Provide the [x, y] coordinate of the cell's center where the given text is located.  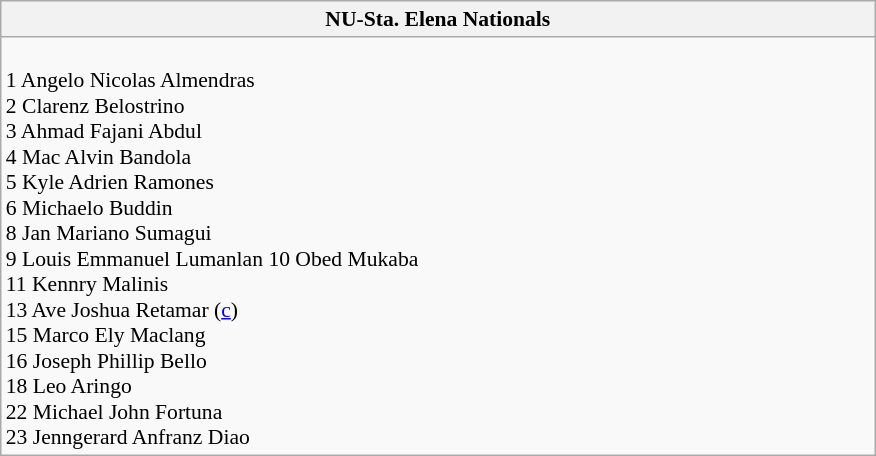
NU-Sta. Elena Nationals [438, 19]
